Identify which cell holds the provided text, then report its (x, y) central coordinate. 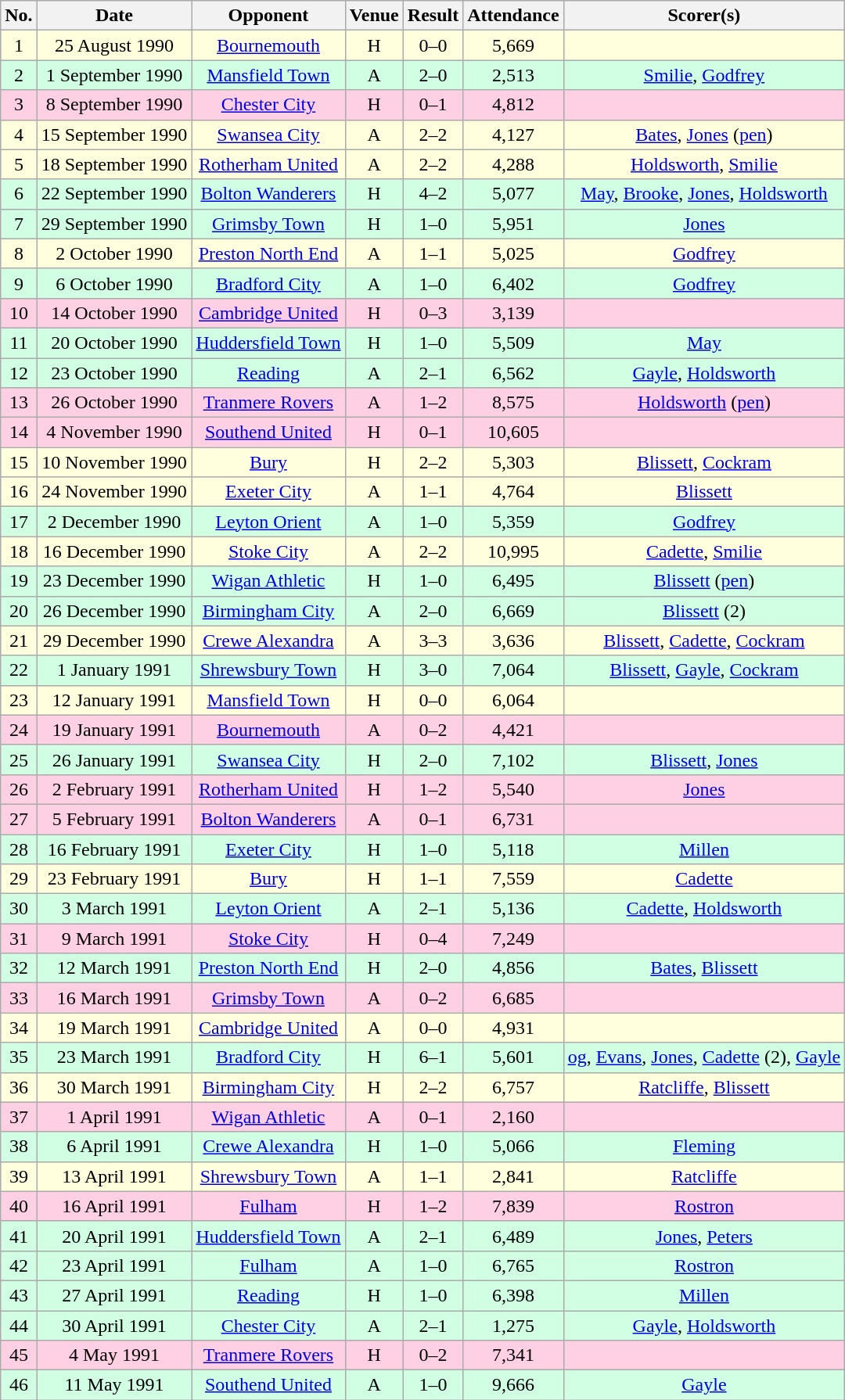
11 May 1991 (114, 1385)
5,066 (513, 1147)
10,995 (513, 551)
No. (19, 16)
16 February 1991 (114, 849)
19 (19, 581)
6,765 (513, 1265)
2,513 (513, 75)
6,757 (513, 1087)
23 March 1991 (114, 1057)
17 (19, 522)
12 January 1991 (114, 700)
6,562 (513, 373)
14 (19, 433)
5,077 (513, 194)
23 (19, 700)
8 September 1990 (114, 105)
25 (19, 759)
May (704, 343)
27 (19, 819)
10 November 1990 (114, 462)
2 October 1990 (114, 253)
2,160 (513, 1117)
14 October 1990 (114, 313)
36 (19, 1087)
30 March 1991 (114, 1087)
0–4 (433, 939)
6 April 1991 (114, 1147)
4,812 (513, 105)
6,402 (513, 283)
Cadette, Holdsworth (704, 909)
7,341 (513, 1355)
Ratcliffe (704, 1176)
16 (19, 492)
Opponent (268, 16)
0–3 (433, 313)
20 October 1990 (114, 343)
4 May 1991 (114, 1355)
6,064 (513, 700)
6,685 (513, 998)
6,669 (513, 611)
11 (19, 343)
23 April 1991 (114, 1265)
Ratcliffe, Blissett (704, 1087)
5,025 (513, 253)
Scorer(s) (704, 16)
15 (19, 462)
9,666 (513, 1385)
6–1 (433, 1057)
26 (19, 789)
26 October 1990 (114, 403)
5,951 (513, 224)
3 (19, 105)
4,288 (513, 164)
Fleming (704, 1147)
12 March 1991 (114, 968)
22 September 1990 (114, 194)
Holdsworth (pen) (704, 403)
1 September 1990 (114, 75)
6,398 (513, 1295)
5,118 (513, 849)
7,249 (513, 939)
7,064 (513, 670)
38 (19, 1147)
45 (19, 1355)
5,136 (513, 909)
1,275 (513, 1326)
5 (19, 164)
18 (19, 551)
26 December 1990 (114, 611)
10,605 (513, 433)
37 (19, 1117)
13 (19, 403)
41 (19, 1236)
20 April 1991 (114, 1236)
Bates, Jones (pen) (704, 135)
1 (19, 45)
46 (19, 1385)
2,841 (513, 1176)
5,669 (513, 45)
30 April 1991 (114, 1326)
28 (19, 849)
43 (19, 1295)
3,139 (513, 313)
Blissett, Gayle, Cockram (704, 670)
9 (19, 283)
5,359 (513, 522)
29 December 1990 (114, 641)
Blissett (2) (704, 611)
4,127 (513, 135)
23 February 1991 (114, 879)
8 (19, 253)
18 September 1990 (114, 164)
3–0 (433, 670)
26 January 1991 (114, 759)
1 April 1991 (114, 1117)
15 September 1990 (114, 135)
Blissett (704, 492)
7,559 (513, 879)
4,421 (513, 730)
20 (19, 611)
27 April 1991 (114, 1295)
1 January 1991 (114, 670)
30 (19, 909)
19 January 1991 (114, 730)
23 October 1990 (114, 373)
3,636 (513, 641)
Cadette (704, 879)
31 (19, 939)
16 March 1991 (114, 998)
4,764 (513, 492)
25 August 1990 (114, 45)
2 February 1991 (114, 789)
6,731 (513, 819)
29 September 1990 (114, 224)
4,856 (513, 968)
Blissett, Jones (704, 759)
16 December 1990 (114, 551)
24 (19, 730)
9 March 1991 (114, 939)
23 December 1990 (114, 581)
29 (19, 879)
24 November 1990 (114, 492)
4 (19, 135)
Attendance (513, 16)
44 (19, 1326)
5 February 1991 (114, 819)
3–3 (433, 641)
6,495 (513, 581)
Blissett, Cadette, Cockram (704, 641)
4 November 1990 (114, 433)
Venue (374, 16)
5,601 (513, 1057)
16 April 1991 (114, 1206)
19 March 1991 (114, 1028)
21 (19, 641)
Result (433, 16)
34 (19, 1028)
12 (19, 373)
Blissett (pen) (704, 581)
3 March 1991 (114, 909)
May, Brooke, Jones, Holdsworth (704, 194)
4–2 (433, 194)
Date (114, 16)
33 (19, 998)
7,839 (513, 1206)
Jones, Peters (704, 1236)
13 April 1991 (114, 1176)
Gayle (704, 1385)
4,931 (513, 1028)
2 December 1990 (114, 522)
39 (19, 1176)
35 (19, 1057)
6 October 1990 (114, 283)
42 (19, 1265)
5,509 (513, 343)
7 (19, 224)
10 (19, 313)
6,489 (513, 1236)
Bates, Blissett (704, 968)
22 (19, 670)
7,102 (513, 759)
32 (19, 968)
5,303 (513, 462)
Smilie, Godfrey (704, 75)
8,575 (513, 403)
5,540 (513, 789)
Cadette, Smilie (704, 551)
og, Evans, Jones, Cadette (2), Gayle (704, 1057)
40 (19, 1206)
Blissett, Cockram (704, 462)
2 (19, 75)
Holdsworth, Smilie (704, 164)
6 (19, 194)
